Identify which cell holds the provided text, then report its (X, Y) central coordinate. 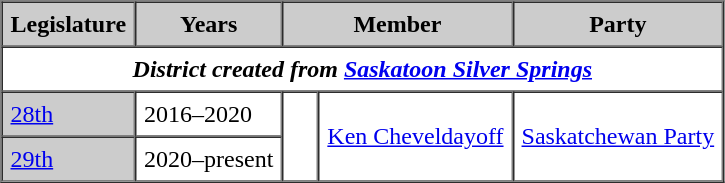
Ken Cheveldayoff (415, 137)
29th (69, 158)
2020–present (208, 158)
2016–2020 (208, 114)
District created from Saskatoon Silver Springs (363, 68)
Saskatchewan Party (618, 137)
Party (618, 24)
28th (69, 114)
Legislature (69, 24)
Member (397, 24)
Years (208, 24)
